Search for the cell housing the specified text and yield its [x, y] center coordinate. 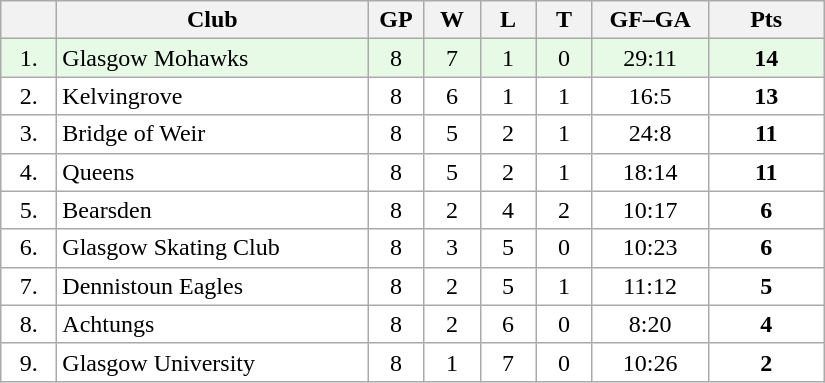
Club [212, 20]
Glasgow Skating Club [212, 248]
Glasgow Mohawks [212, 58]
3. [29, 134]
Kelvingrove [212, 96]
Glasgow University [212, 362]
18:14 [650, 172]
8. [29, 324]
Queens [212, 172]
T [564, 20]
Bearsden [212, 210]
6. [29, 248]
Bridge of Weir [212, 134]
11:12 [650, 286]
24:8 [650, 134]
GF–GA [650, 20]
Pts [766, 20]
10:26 [650, 362]
7. [29, 286]
GP [396, 20]
2. [29, 96]
8:20 [650, 324]
W [452, 20]
10:17 [650, 210]
4. [29, 172]
1. [29, 58]
29:11 [650, 58]
10:23 [650, 248]
16:5 [650, 96]
3 [452, 248]
Dennistoun Eagles [212, 286]
14 [766, 58]
L [508, 20]
Achtungs [212, 324]
5. [29, 210]
9. [29, 362]
13 [766, 96]
